Search for the cell housing the specified text and yield its (X, Y) center coordinate. 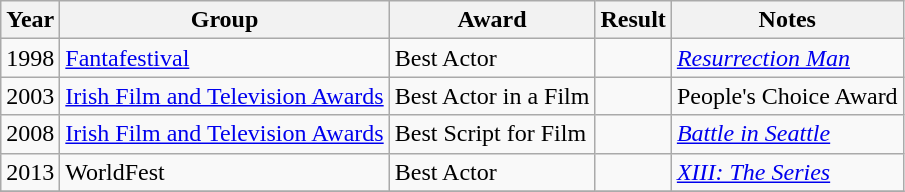
2008 (30, 134)
People's Choice Award (787, 96)
Best Script for Film (492, 134)
Fantafestival (224, 58)
Award (492, 20)
Battle in Seattle (787, 134)
2013 (30, 172)
XIII: The Series (787, 172)
2003 (30, 96)
Result (633, 20)
Group (224, 20)
1998 (30, 58)
WorldFest (224, 172)
Resurrection Man (787, 58)
Notes (787, 20)
Best Actor in a Film (492, 96)
Year (30, 20)
